Extract the [x, y] coordinate from the center of the cell holding the provided text.  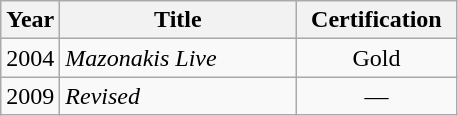
Certification [376, 20]
Revised [178, 96]
Title [178, 20]
— [376, 96]
Year [30, 20]
Gold [376, 58]
Mazonakis Live [178, 58]
2009 [30, 96]
2004 [30, 58]
